Return the [x, y] coordinate for the center point of the cell that contains the specified text.  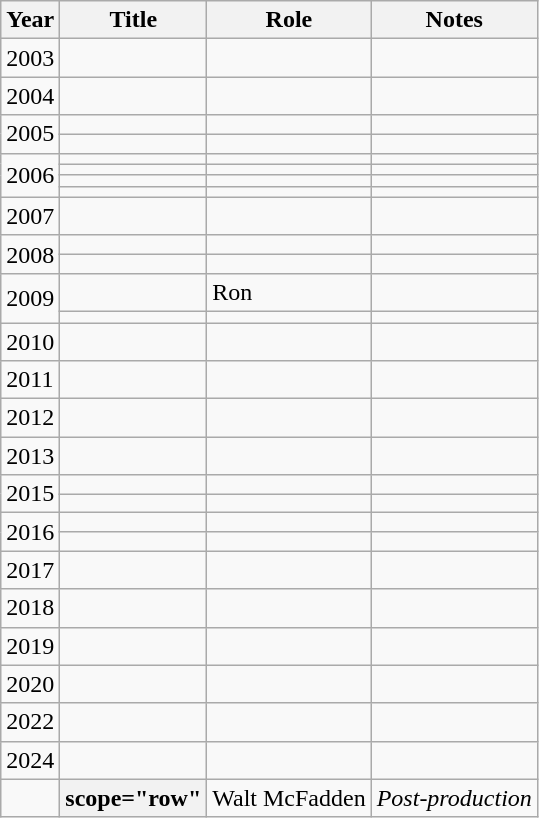
2009 [30, 298]
Role [289, 20]
Title [134, 20]
2005 [30, 134]
Post-production [454, 798]
2017 [30, 570]
2013 [30, 456]
Walt McFadden [289, 798]
2022 [30, 722]
2010 [30, 341]
scope="row" [134, 798]
2012 [30, 418]
2020 [30, 684]
Notes [454, 20]
2011 [30, 380]
2024 [30, 760]
2015 [30, 494]
2007 [30, 216]
2003 [30, 58]
2018 [30, 608]
2006 [30, 175]
Year [30, 20]
Ron [289, 292]
2008 [30, 254]
2004 [30, 96]
2019 [30, 646]
2016 [30, 532]
